Find where the given text appears and provide that cell's center as [x, y] coordinate. 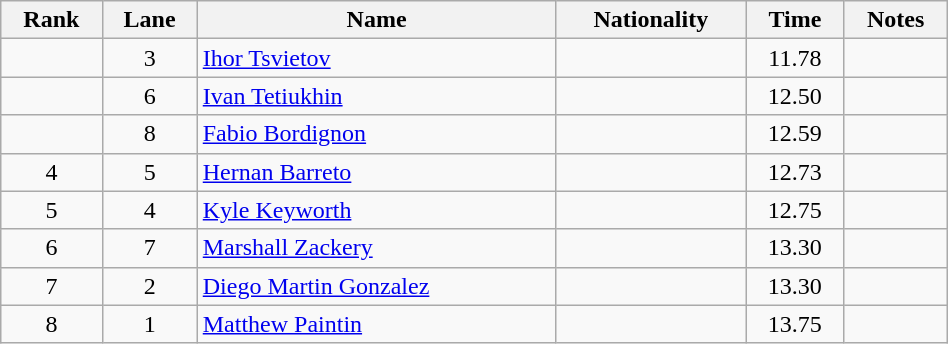
Ivan Tetiukhin [376, 96]
Lane [150, 20]
Fabio Bordignon [376, 134]
Nationality [651, 20]
Diego Martin Gonzalez [376, 286]
Matthew Paintin [376, 324]
2 [150, 286]
12.75 [795, 210]
Kyle Keyworth [376, 210]
12.59 [795, 134]
Rank [52, 20]
Hernan Barreto [376, 172]
1 [150, 324]
12.50 [795, 96]
Notes [896, 20]
11.78 [795, 58]
13.75 [795, 324]
Ihor Tsvietov [376, 58]
Time [795, 20]
12.73 [795, 172]
3 [150, 58]
Marshall Zackery [376, 248]
Name [376, 20]
